Extract the (x, y) coordinate from the center of the cell holding the provided text.  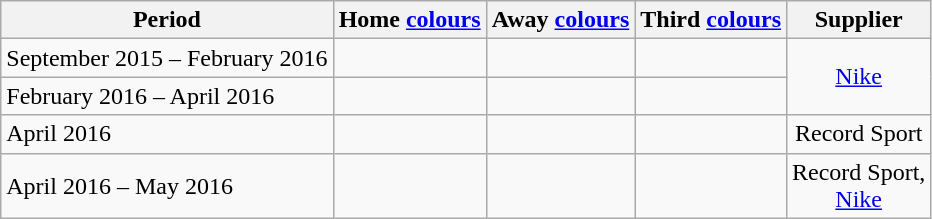
Record Sport (859, 134)
Period (167, 20)
April 2016 (167, 134)
Home colours (410, 20)
Third colours (711, 20)
Nike (859, 77)
Away colours (560, 20)
September 2015 – February 2016 (167, 58)
April 2016 – May 2016 (167, 186)
Record Sport,Nike (859, 186)
Supplier (859, 20)
February 2016 – April 2016 (167, 96)
